Capture the cell that displays the provided text and extract its (X, Y) central coordinate. 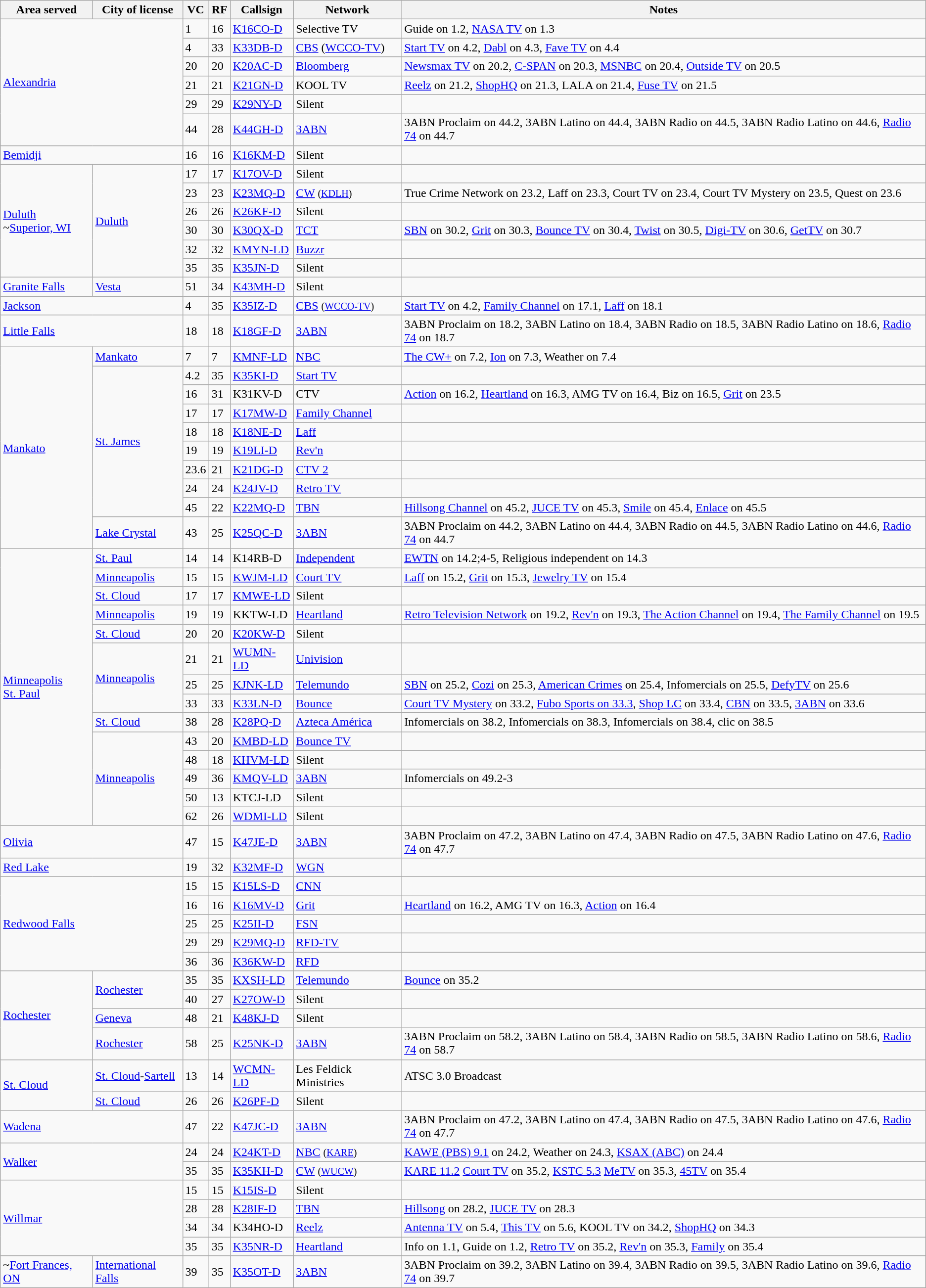
NBC (347, 357)
Selective TV (347, 29)
62 (196, 816)
Retro Television Network on 19.2, Rev'n on 19.3, The Action Channel on 19.4, The Family Channel on 19.5 (664, 615)
VC (196, 10)
45 (196, 507)
CTV 2 (347, 469)
MinneapolisSt. Paul (46, 687)
K30QX-D (261, 230)
WDMI-LD (261, 816)
K16CO-D (261, 29)
Reelz on 21.2, ShopHQ on 21.3, LALA on 21.4, Fuse TV on 21.5 (664, 85)
K20KW-D (261, 634)
Reelz (347, 1227)
51 (196, 287)
Hillsong Channel on 45.2, JUCE TV on 45.3, Smile on 45.4, Enlace on 45.5 (664, 507)
Little Falls (92, 331)
K35KI-D (261, 375)
Hillsong on 28.2, JUCE TV on 28.3 (664, 1208)
Azteca América (347, 722)
K26PF-D (261, 1101)
International Falls (138, 1272)
Callsign (261, 10)
Redwood Falls (92, 923)
Olivia (92, 842)
Grit (347, 905)
Walker (92, 1161)
K29MQ-D (261, 943)
Independent (347, 558)
CNN (347, 886)
31 (220, 394)
K16KM-D (261, 155)
Bounce on 35.2 (664, 980)
CTV (347, 394)
Laff on 15.2, Grit on 15.3, Jewelry TV on 15.4 (664, 577)
K25QC-D (261, 532)
KMBD-LD (261, 741)
RFD (347, 962)
K33DB-D (261, 47)
58 (196, 1044)
SBN on 25.2, Cozi on 25.3, American Crimes on 25.4, Infomercials on 25.5, DefyTV on 25.6 (664, 685)
K33LN-D (261, 703)
K23MQ-D (261, 192)
Notes (664, 10)
Court TV Mystery on 33.2, Fubo Sports on 33.3, Shop LC on 33.4, CBN on 33.5, 3ABN on 33.6 (664, 703)
4.2 (196, 375)
K34HO-D (261, 1227)
38 (196, 722)
Newsmax TV on 20.2, C-SPAN on 20.3, MSNBC on 20.4, Outside TV on 20.5 (664, 66)
Infomercials on 38.2, Infomercials on 38.3, Infomercials on 38.4, clic on 38.5 (664, 722)
WCMN-LD (261, 1075)
Family Channel (347, 413)
KAWE (PBS) 9.1 on 24.2, Weather on 24.3, KSAX (ABC) on 24.4 (664, 1152)
K35NR-D (261, 1246)
Granite Falls (46, 287)
K35IZ-D (261, 306)
KMNF-LD (261, 357)
ATSC 3.0 Broadcast (664, 1075)
KMQV-LD (261, 779)
K17MW-D (261, 413)
FSN (347, 924)
K48KJ-D (261, 1018)
K35KH-D (261, 1171)
K25II-D (261, 924)
23.6 (196, 469)
K44GH-D (261, 130)
K29NY-D (261, 104)
Laff (347, 432)
K28IF-D (261, 1208)
K24JV-D (261, 488)
50 (196, 797)
KHVM-LD (261, 760)
K27OW-D (261, 999)
Geneva (138, 1018)
KTCJ-LD (261, 797)
K17OV-D (261, 174)
K20AC-D (261, 66)
K25NK-D (261, 1044)
CW (WUCW) (347, 1171)
Red Lake (92, 867)
Alexandria (92, 82)
KOOL TV (347, 85)
True Crime Network on 23.2, Laff on 23.3, Court TV on 23.4, Court TV Mystery on 23.5, Quest on 23.6 (664, 192)
Les Feldick Ministries (347, 1075)
TCT (347, 230)
Action on 16.2, Heartland on 16.3, AMG TV on 16.4, Biz on 16.5, Grit on 23.5 (664, 394)
Network (347, 10)
K14RB-D (261, 558)
City of license (138, 10)
Bounce TV (347, 741)
K21GN-D (261, 85)
K16MV-D (261, 905)
KMWE-LD (261, 596)
Duluth~Superior, WI (46, 221)
K21DG-D (261, 469)
WUMN-LD (261, 659)
3ABN Proclaim on 18.2, 3ABN Latino on 18.4, 3ABN Radio on 18.5, 3ABN Radio Latino on 18.6, Radio 74 on 18.7 (664, 331)
44 (196, 130)
39 (196, 1272)
RFD-TV (347, 943)
KKTW-LD (261, 615)
~Fort Frances, ON (46, 1272)
Start TV on 4.2, Dabl on 4.3, Fave TV on 4.4 (664, 47)
KMYN-LD (261, 249)
K22MQ-D (261, 507)
Bounce (347, 703)
3ABN Proclaim on 39.2, 3ABN Latino on 39.4, 3ABN Radio on 39.5, 3ABN Radio Latino on 39.6, Radio 74 on 39.7 (664, 1272)
Univision (347, 659)
EWTN on 14.2;4-5, Religious independent on 14.3 (664, 558)
Start TV (347, 375)
K18GF-D (261, 331)
KXSH-LD (261, 980)
NBC (KARE) (347, 1152)
WGN (347, 867)
Heartland on 16.2, AMG TV on 16.3, Action on 16.4 (664, 905)
K18NE-D (261, 432)
Duluth (138, 221)
Court TV (347, 577)
Retro TV (347, 488)
SBN on 30.2, Grit on 30.3, Bounce TV on 30.4, Twist on 30.5, Digi-TV on 30.6, GetTV on 30.7 (664, 230)
Antenna TV on 5.4, This TV on 5.6, KOOL TV on 34.2, ShopHQ on 34.3 (664, 1227)
K26KF-D (261, 211)
Infomercials on 49.2-3 (664, 779)
K28PQ-D (261, 722)
K24KT-D (261, 1152)
KWJM-LD (261, 577)
KJNK-LD (261, 685)
Start TV on 4.2, Family Channel on 17.1, Laff on 18.1 (664, 306)
Lake Crystal (138, 532)
St. James (138, 441)
K43MH-D (261, 287)
K36KW-D (261, 962)
27 (220, 999)
K32MF-D (261, 867)
Willmar (92, 1218)
K19LI-D (261, 451)
The CW+ on 7.2, Ion on 7.3, Weather on 7.4 (664, 357)
Info on 1.1, Guide on 1.2, Retro TV on 35.2, Rev'n on 35.3, Family on 35.4 (664, 1246)
RF (220, 10)
St. Cloud-Sartell (138, 1075)
K47JC-D (261, 1127)
40 (196, 999)
Buzzr (347, 249)
CW (KDLH) (347, 192)
49 (196, 779)
Wadena (92, 1127)
KARE 11.2 Court TV on 35.2, KSTC 5.3 MeTV on 35.3, 45TV on 35.4 (664, 1171)
K35JN-D (261, 268)
K47JE-D (261, 842)
3ABN Proclaim on 58.2, 3ABN Latino on 58.4, 3ABN Radio on 58.5, 3ABN Radio Latino on 58.6, Radio 74 on 58.7 (664, 1044)
Jackson (92, 306)
Bemidji (92, 155)
1 (196, 29)
Vesta (138, 287)
K31KV-D (261, 394)
Area served (46, 10)
Bloomberg (347, 66)
K35OT-D (261, 1272)
Rev'n (347, 451)
K15IS-D (261, 1190)
Guide on 1.2, NASA TV on 1.3 (664, 29)
St. Paul (138, 558)
K15LS-D (261, 886)
